Pinpoint the cell where the given text exists, returning its [x, y] midpoint coordinate. 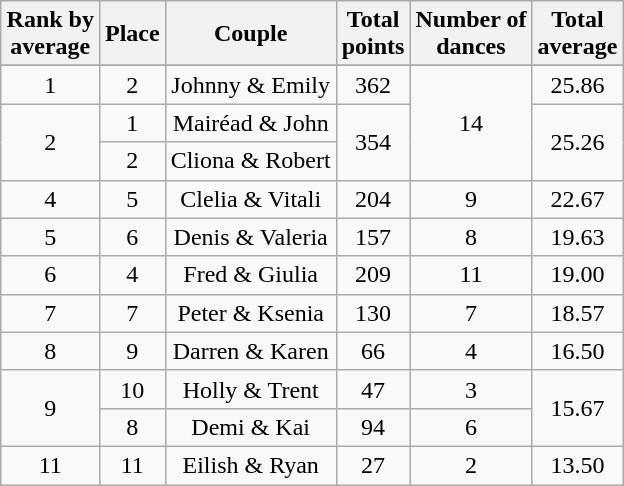
18.57 [578, 313]
47 [373, 389]
Darren & Karen [250, 351]
209 [373, 275]
Totalpoints [373, 34]
94 [373, 427]
25.26 [578, 142]
Eilish & Ryan [250, 465]
Couple [250, 34]
Cliona & Robert [250, 161]
Fred & Giulia [250, 275]
3 [471, 389]
Denis & Valeria [250, 237]
22.67 [578, 199]
Clelia & Vitali [250, 199]
Peter & Ksenia [250, 313]
19.63 [578, 237]
362 [373, 85]
Totalaverage [578, 34]
Mairéad & John [250, 123]
15.67 [578, 408]
Johnny & Emily [250, 85]
16.50 [578, 351]
Place [132, 34]
66 [373, 351]
13.50 [578, 465]
25.86 [578, 85]
Holly & Trent [250, 389]
27 [373, 465]
14 [471, 123]
10 [132, 389]
19.00 [578, 275]
Number ofdances [471, 34]
354 [373, 142]
204 [373, 199]
Rank byaverage [50, 34]
Demi & Kai [250, 427]
130 [373, 313]
157 [373, 237]
